For the text-containing cell, return its midpoint in (x, y) coordinate format. 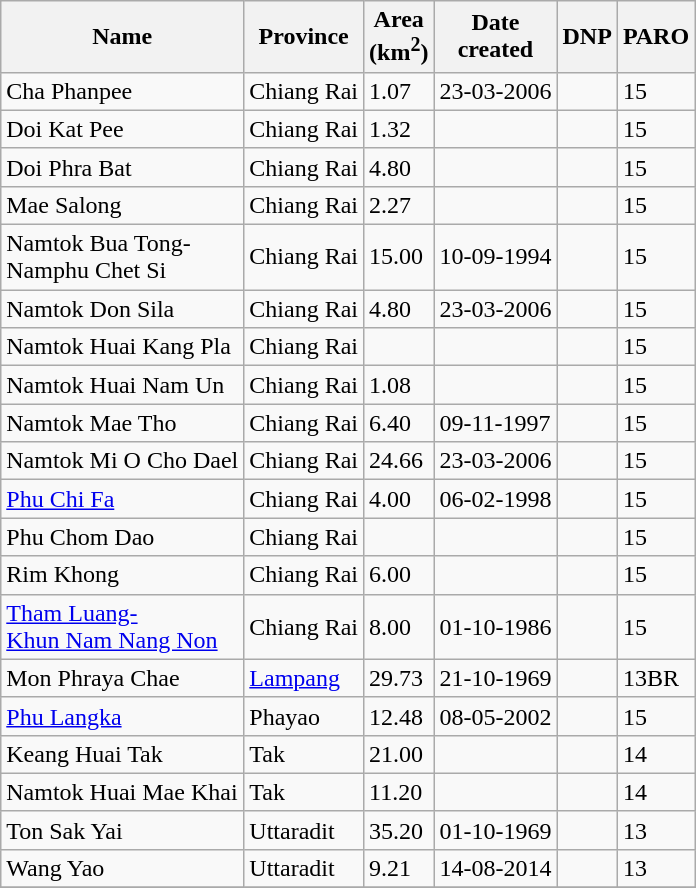
Phu Chom Dao (122, 537)
01-10-1986 (496, 626)
Mon Phraya Chae (122, 678)
Rim Khong (122, 575)
29.73 (399, 678)
Phayao (304, 716)
Namtok Huai Mae Khai (122, 792)
35.20 (399, 830)
Cha Phanpee (122, 91)
Namtok Bua Tong-Namphu Chet Si (122, 258)
Name (122, 37)
Namtok Huai Nam Un (122, 385)
Namtok Don Sila (122, 309)
11.20 (399, 792)
13BR (656, 678)
21-10-1969 (496, 678)
PARO (656, 37)
Datecreated (496, 37)
6.00 (399, 575)
08-05-2002 (496, 716)
1.32 (399, 129)
Doi Phra Bat (122, 167)
06-02-1998 (496, 499)
Province (304, 37)
1.07 (399, 91)
1.08 (399, 385)
8.00 (399, 626)
Ton Sak Yai (122, 830)
Keang Huai Tak (122, 754)
Area(km2) (399, 37)
2.27 (399, 205)
Doi Kat Pee (122, 129)
Lampang (304, 678)
Phu Chi Fa (122, 499)
15.00 (399, 258)
14-08-2014 (496, 868)
01-10-1969 (496, 830)
4.00 (399, 499)
Namtok Mae Tho (122, 423)
6.40 (399, 423)
24.66 (399, 461)
Namtok Mi O Cho Dael (122, 461)
9.21 (399, 868)
Mae Salong (122, 205)
Namtok Huai Kang Pla (122, 347)
DNP (587, 37)
21.00 (399, 754)
09-11-1997 (496, 423)
Wang Yao (122, 868)
10-09-1994 (496, 258)
Tham Luang-Khun Nam Nang Non (122, 626)
Phu Langka (122, 716)
12.48 (399, 716)
